Provide the (X, Y) coordinate of the cell's center where the given text is located.  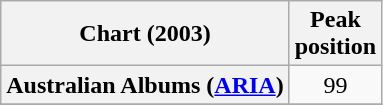
99 (335, 85)
Chart (2003) (145, 34)
Peakposition (335, 34)
Australian Albums (ARIA) (145, 85)
